Locate the cell with the specified text and output its [x, y] center coordinate. 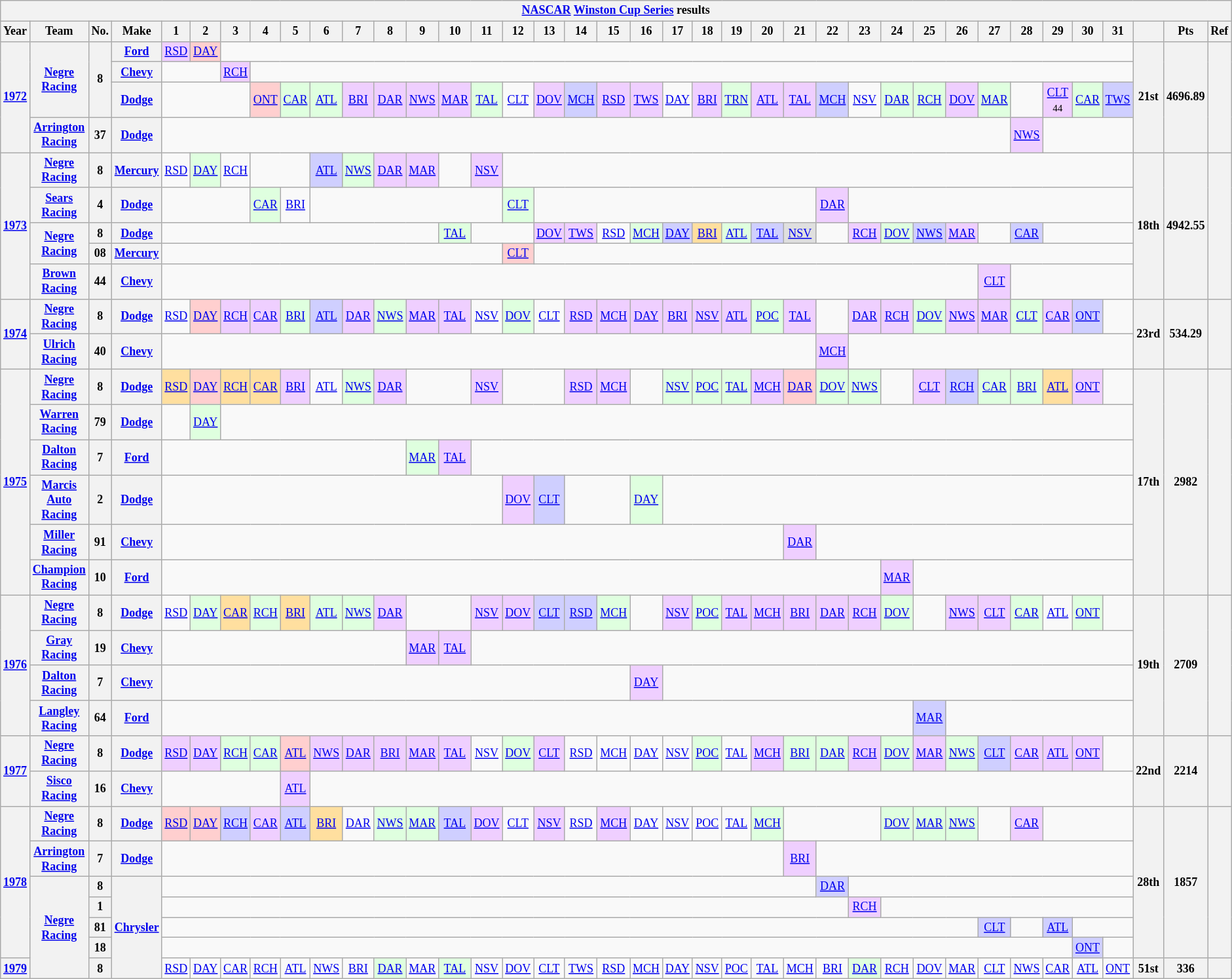
19th [1149, 666]
40 [100, 352]
Gray Racing [59, 648]
1977 [16, 771]
18th [1149, 225]
Sisco Racing [59, 788]
1976 [16, 666]
22 [832, 31]
51st [1149, 969]
29 [1058, 31]
Make [136, 31]
1979 [16, 969]
TRN [736, 100]
12 [518, 31]
9 [422, 31]
NASCAR Winston Cup Series results [616, 10]
11 [487, 31]
27 [995, 31]
1975 [16, 482]
81 [100, 928]
534.29 [1185, 334]
Ref [1220, 31]
1973 [16, 225]
31 [1117, 31]
Warren Racing [59, 422]
91 [100, 543]
Pts [1185, 31]
17 [677, 31]
28th [1149, 882]
2214 [1185, 771]
1974 [16, 334]
4942.55 [1185, 225]
13 [550, 31]
1978 [16, 882]
Miller Racing [59, 543]
30 [1088, 31]
Ulrich Racing [59, 352]
17th [1149, 482]
Year [16, 31]
Marcis Auto Racing [59, 499]
2982 [1185, 482]
24 [897, 31]
14 [581, 31]
Chrysler [136, 927]
20 [768, 31]
08 [100, 253]
21 [800, 31]
2709 [1185, 666]
4696.89 [1185, 97]
28 [1027, 31]
Champion Racing [59, 577]
25 [929, 31]
21st [1149, 97]
44 [100, 281]
No. [100, 31]
1857 [1185, 882]
Langley Racing [59, 718]
79 [100, 422]
37 [100, 135]
Brown Racing [59, 281]
6 [326, 31]
5 [295, 31]
15 [614, 31]
CLT44 [1058, 100]
23 [865, 31]
3 [236, 31]
22nd [1149, 771]
64 [100, 718]
26 [962, 31]
Sears Racing [59, 205]
1972 [16, 97]
Team [59, 31]
23rd [1149, 334]
336 [1185, 969]
